Return the (X, Y) coordinate for the center point of the cell that contains the specified text.  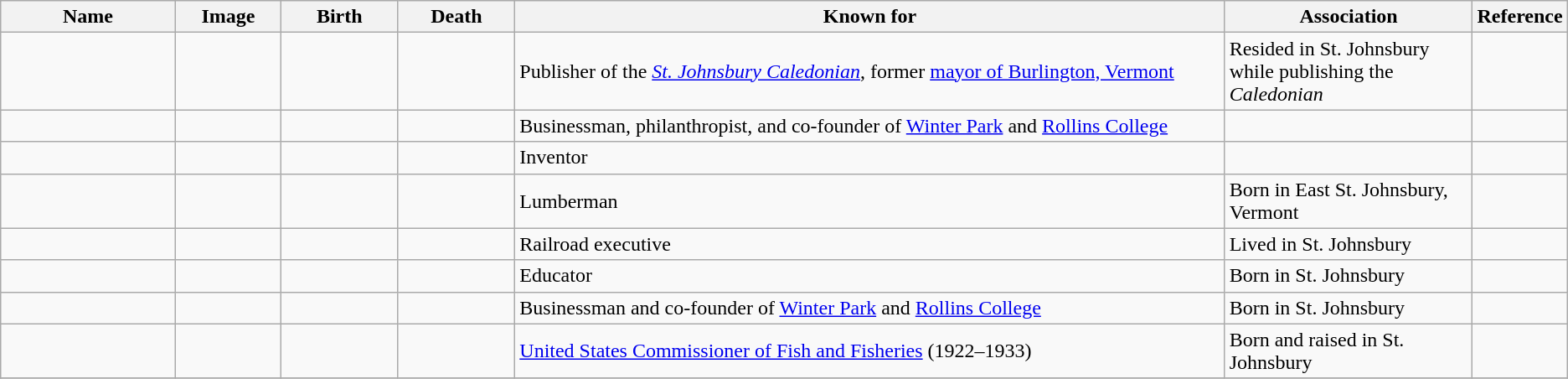
Businessman, philanthropist, and co-founder of Winter Park and Rollins College (869, 126)
Publisher of the St. Johnsbury Caledonian, former mayor of Burlington, Vermont (869, 71)
Inventor (869, 158)
United States Commissioner of Fish and Fisheries (1922–1933) (869, 350)
Name (88, 17)
Educator (869, 276)
Birth (340, 17)
Association (1349, 17)
Resided in St. Johnsbury while publishing the Caledonian (1349, 71)
Born in East St. Johnsbury, Vermont (1349, 201)
Image (228, 17)
Lived in St. Johnsbury (1349, 244)
Born and raised in St. Johnsbury (1349, 350)
Known for (869, 17)
Death (456, 17)
Businessman and co-founder of Winter Park and Rollins College (869, 308)
Railroad executive (869, 244)
Reference (1519, 17)
Lumberman (869, 201)
